Detect which cell encompasses the target text, then output its (X, Y) center coordinate. 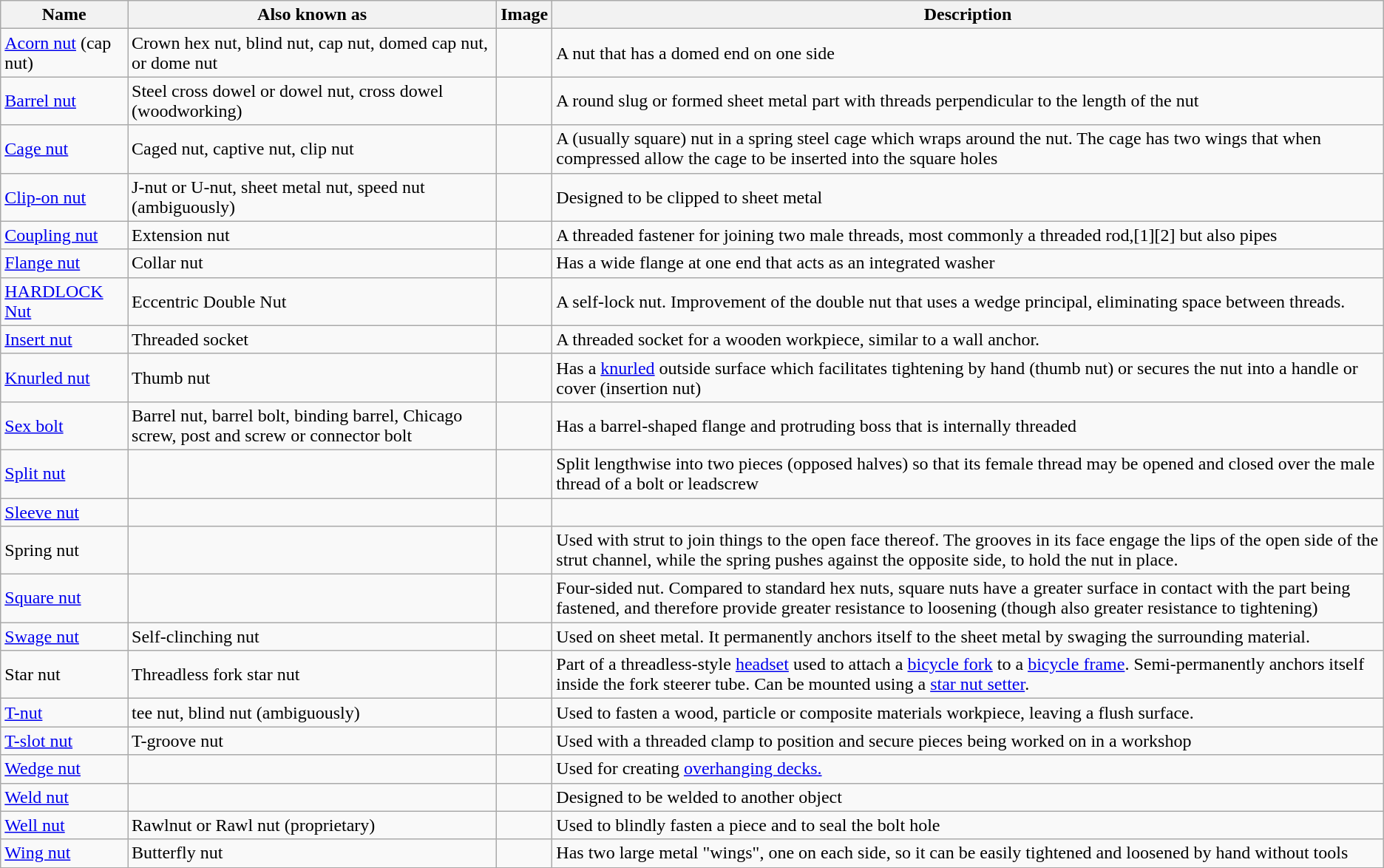
Well nut (64, 825)
A threaded socket for a wooden workpiece, similar to a wall anchor. (968, 339)
Used with a threaded clamp to position and secure pieces being worked on in a workshop (968, 741)
Flange nut (64, 263)
Butterfly nut (312, 853)
A threaded fastener for joining two male threads, most commonly a threaded rod,[1][2] but also pipes (968, 235)
Also known as (312, 15)
Self-clinching nut (312, 637)
Swage nut (64, 637)
Barrel nut (64, 101)
Caged nut, captive nut, clip nut (312, 149)
Threaded socket (312, 339)
tee nut, blind nut (ambiguously) (312, 713)
Has a knurled outside surface which facilitates tightening by hand (thumb nut) or secures the nut into a handle or cover (insertion nut) (968, 377)
Collar nut (312, 263)
Barrel nut, barrel bolt, binding barrel, Chicago screw, post and screw or connector bolt (312, 426)
HARDLOCK Nut (64, 302)
T-slot nut (64, 741)
Insert nut (64, 339)
Used to blindly fasten a piece and to seal the bolt hole (968, 825)
Wedge nut (64, 769)
Thumb nut (312, 377)
Spring nut (64, 550)
Name (64, 15)
Weld nut (64, 797)
Split nut (64, 473)
Designed to be clipped to sheet metal (968, 197)
A round slug or formed sheet metal part with threads perpendicular to the length of the nut (968, 101)
Cage nut (64, 149)
Threadless fork star nut (312, 674)
Used to fasten a wood, particle or composite materials workpiece, leaving a flush surface. (968, 713)
A nut that has a domed end on one side (968, 53)
Sex bolt (64, 426)
Steel cross dowel or dowel nut, cross dowel (woodworking) (312, 101)
Clip-on nut (64, 197)
Wing nut (64, 853)
Has two large metal "wings", one on each side, so it can be easily tightened and loosened by hand without tools (968, 853)
Square nut (64, 599)
Sleeve nut (64, 512)
Designed to be welded to another object (968, 797)
Has a barrel-shaped flange and protruding boss that is internally threaded (968, 426)
Rawlnut or Rawl nut (proprietary) (312, 825)
Description (968, 15)
Knurled nut (64, 377)
A self-lock nut. Improvement of the double nut that uses a wedge principal, eliminating space between threads. (968, 302)
Used on sheet metal. It permanently anchors itself to the sheet metal by swaging the surrounding material. (968, 637)
Acorn nut (cap nut) (64, 53)
Used for creating overhanging decks. (968, 769)
J-nut or U-nut, sheet metal nut, speed nut (ambiguously) (312, 197)
Has a wide flange at one end that acts as an integrated washer (968, 263)
Split lengthwise into two pieces (opposed halves) so that its female thread may be opened and closed over the male thread of a bolt or leadscrew (968, 473)
Coupling nut (64, 235)
Eccentric Double Nut (312, 302)
T-nut (64, 713)
Extension nut (312, 235)
T-groove nut (312, 741)
Image (525, 15)
Crown hex nut, blind nut, cap nut, domed cap nut, or dome nut (312, 53)
Star nut (64, 674)
